From the cell containing the given text, extract its center point as (x, y) coordinate. 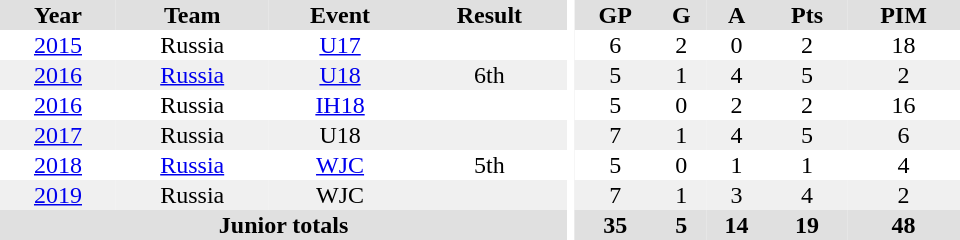
48 (904, 225)
Team (192, 15)
U17 (340, 45)
18 (904, 45)
GP (616, 15)
6th (490, 75)
14 (736, 225)
35 (616, 225)
2015 (58, 45)
19 (807, 225)
16 (904, 105)
5th (490, 165)
2018 (58, 165)
3 (736, 195)
IH18 (340, 105)
Junior totals (284, 225)
PIM (904, 15)
A (736, 15)
2017 (58, 135)
Event (340, 15)
G (682, 15)
Result (490, 15)
Year (58, 15)
2019 (58, 195)
Pts (807, 15)
